From the cell containing the given text, extract its center point as [X, Y] coordinate. 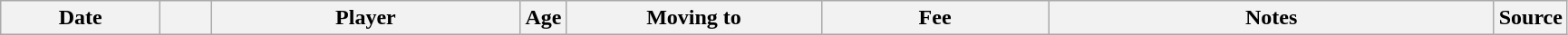
Player [366, 18]
Fee [935, 18]
Notes [1271, 18]
Source [1530, 18]
Date [81, 18]
Moving to [694, 18]
Age [544, 18]
